Return the (x, y) coordinate for the center point of the cell that contains the specified text.  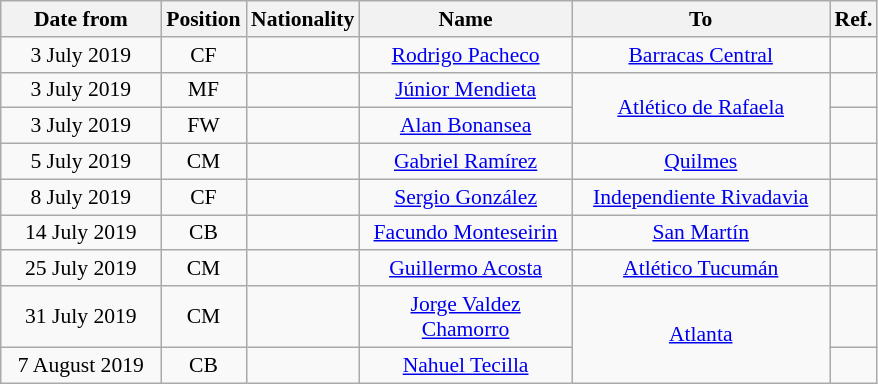
8 July 2019 (81, 197)
Facundo Monteseirin (466, 233)
31 July 2019 (81, 316)
Position (204, 19)
Atlético Tucumán (701, 269)
Atlético de Rafaela (701, 108)
5 July 2019 (81, 162)
Name (466, 19)
Jorge Valdez Chamorro (466, 316)
Date from (81, 19)
To (701, 19)
Sergio González (466, 197)
FW (204, 126)
Júnior Mendieta (466, 90)
Alan Bonansea (466, 126)
Gabriel Ramírez (466, 162)
Guillermo Acosta (466, 269)
Barracas Central (701, 55)
Rodrigo Pacheco (466, 55)
Nahuel Tecilla (466, 365)
14 July 2019 (81, 233)
Ref. (854, 19)
Atlanta (701, 334)
Quilmes (701, 162)
7 August 2019 (81, 365)
25 July 2019 (81, 269)
Nationality (302, 19)
MF (204, 90)
San Martín (701, 233)
Independiente Rivadavia (701, 197)
